Provide the (x, y) coordinate of the cell's center where the given text is located.  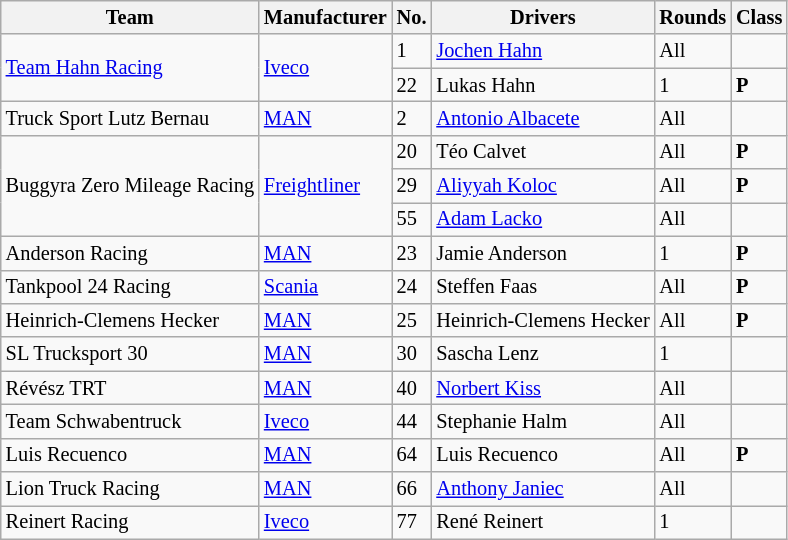
Sascha Lenz (542, 354)
2 (412, 118)
Jochen Hahn (542, 51)
Lion Truck Racing (130, 489)
Anderson Racing (130, 253)
Jamie Anderson (542, 253)
Lukas Hahn (542, 85)
66 (412, 489)
Class (759, 17)
20 (412, 152)
Tankpool 24 Racing (130, 287)
Antonio Albacete (542, 118)
Téo Calvet (542, 152)
55 (412, 219)
Révész TRT (130, 388)
24 (412, 287)
Anthony Janiec (542, 489)
Freightliner (326, 186)
Buggyra Zero Mileage Racing (130, 186)
Scania (326, 287)
44 (412, 421)
22 (412, 85)
SL Trucksport 30 (130, 354)
Team Schwabentruck (130, 421)
Drivers (542, 17)
Stephanie Halm (542, 421)
Norbert Kiss (542, 388)
Rounds (694, 17)
Manufacturer (326, 17)
29 (412, 186)
René Reinert (542, 522)
23 (412, 253)
Reinert Racing (130, 522)
Truck Sport Lutz Bernau (130, 118)
Steffen Faas (542, 287)
40 (412, 388)
Aliyyah Koloc (542, 186)
64 (412, 455)
Adam Lacko (542, 219)
No. (412, 17)
Team Hahn Racing (130, 68)
25 (412, 320)
30 (412, 354)
77 (412, 522)
Team (130, 17)
